Output the (x, y) coordinate of the center of the cell containing the given text.  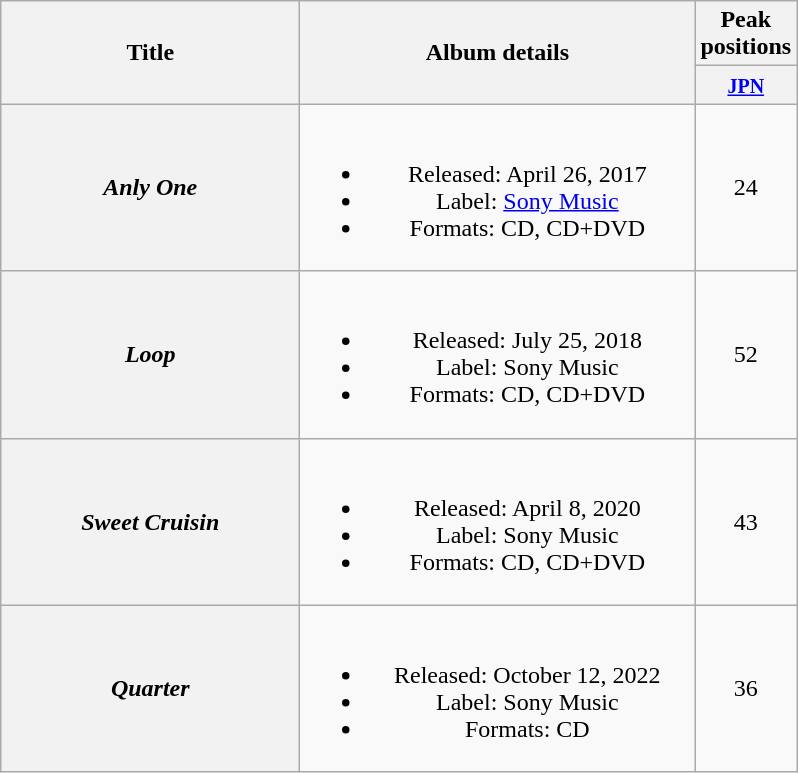
Loop (150, 354)
Released: October 12, 2022Label: Sony MusicFormats: CD (498, 688)
52 (746, 354)
Sweet Cruisin (150, 522)
Released: July 25, 2018Label: Sony MusicFormats: CD, CD+DVD (498, 354)
Released: April 8, 2020Label: Sony MusicFormats: CD, CD+DVD (498, 522)
Anly One (150, 188)
36 (746, 688)
JPN (746, 85)
Released: April 26, 2017Label: Sony MusicFormats: CD, CD+DVD (498, 188)
43 (746, 522)
24 (746, 188)
Peak positions (746, 34)
Album details (498, 52)
Quarter (150, 688)
Title (150, 52)
